Extract the (X, Y) coordinate from the center of the cell holding the provided text.  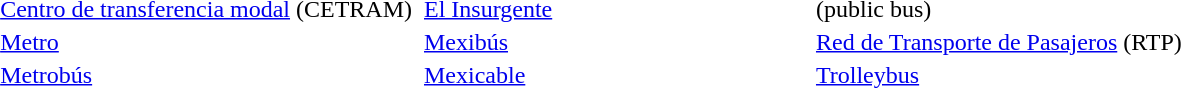
Mexibús (618, 42)
